Output the [X, Y] coordinate of the center of the cell containing the given text.  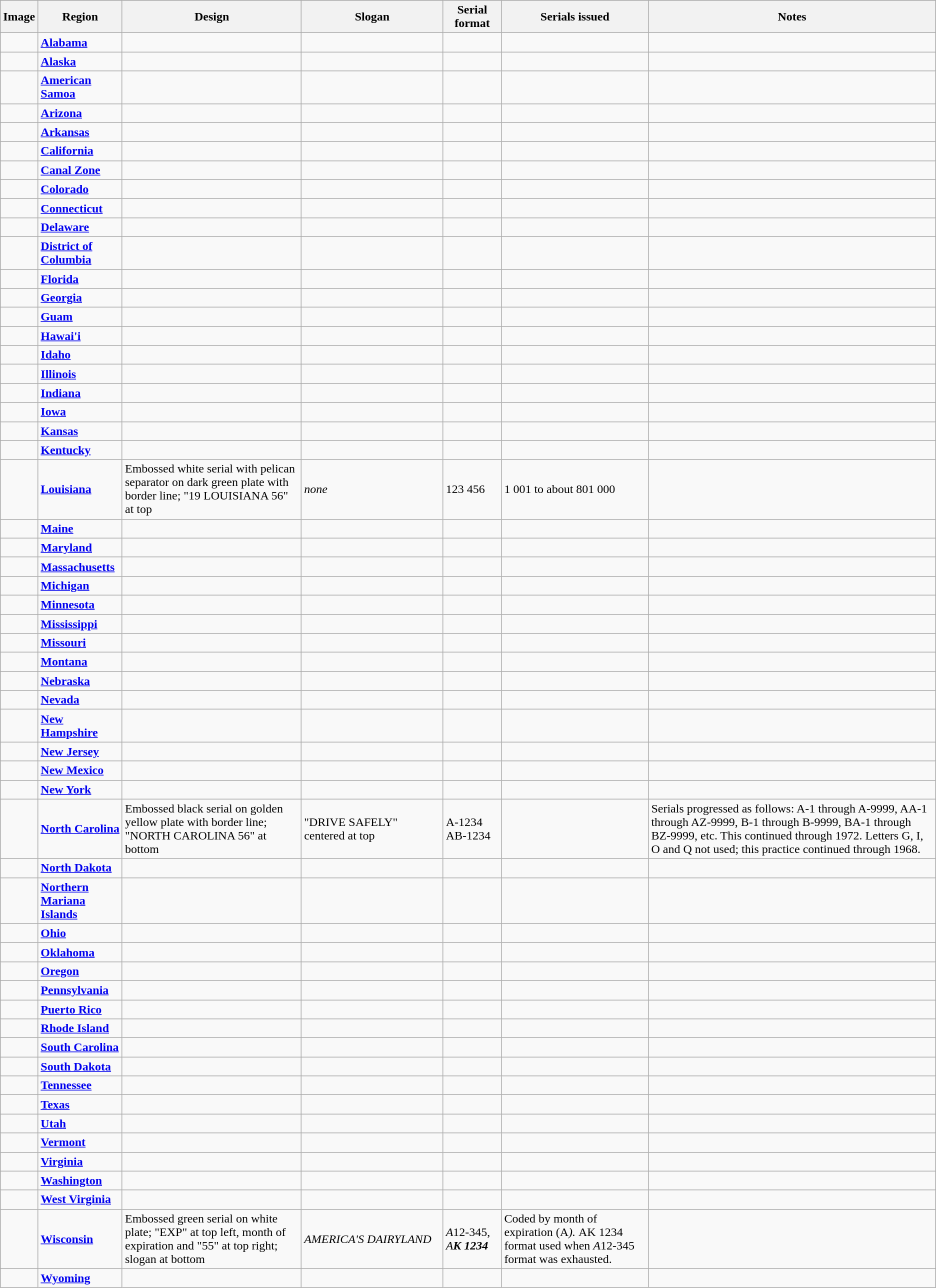
American Samoa [80, 87]
Texas [80, 1104]
Design [211, 17]
Georgia [80, 298]
Region [80, 17]
Maryland [80, 547]
A-1234AB-1234 [472, 829]
Ohio [80, 933]
North Carolina [80, 829]
1 001 to about 801 000 [575, 489]
Florida [80, 278]
Kentucky [80, 450]
Image [19, 17]
Wyoming [80, 1278]
Embossed green serial on white plate; "EXP" at top left, month of expiration and "55" at top right; slogan at bottom [211, 1239]
Missouri [80, 643]
New York [80, 789]
Arizona [80, 113]
Illinois [80, 374]
New Mexico [80, 770]
Slogan [372, 17]
Hawai'i [80, 336]
Mississippi [80, 623]
New Jersey [80, 751]
Kansas [80, 431]
District ofColumbia [80, 253]
Delaware [80, 227]
Washington [80, 1180]
Nevada [80, 700]
Utah [80, 1123]
Montana [80, 662]
New Hampshire [80, 726]
Virginia [80, 1161]
Connecticut [80, 208]
A12-345, AK 1234 [472, 1239]
Massachusetts [80, 566]
Wisconsin [80, 1239]
Louisiana [80, 489]
none [372, 489]
California [80, 151]
Coded by month of expiration (A). AK 1234 format used when A12-345 format was exhausted. [575, 1239]
West Virginia [80, 1199]
Arkansas [80, 132]
Northern Mariana Islands [80, 900]
Embossed black serial on golden yellow plate with border line; "NORTH CAROLINA 56" at bottom [211, 829]
123 456 [472, 489]
Serials issued [575, 17]
Puerto Rico [80, 1009]
Guam [80, 317]
"DRIVE SAFELY" centered at top [372, 829]
Alaska [80, 61]
AMERICA'S DAIRYLAND [372, 1239]
Canal Zone [80, 170]
Maine [80, 528]
Alabama [80, 42]
Oregon [80, 971]
Indiana [80, 393]
North Dakota [80, 868]
Minnesota [80, 604]
Oklahoma [80, 952]
Vermont [80, 1142]
South Dakota [80, 1066]
South Carolina [80, 1047]
Rhode Island [80, 1028]
Idaho [80, 355]
Serial format [472, 17]
Notes [792, 17]
Colorado [80, 189]
Iowa [80, 412]
Nebraska [80, 681]
Michigan [80, 585]
Embossed white serial with pelican separator on dark green plate with border line; "19 LOUISIANA 56" at top [211, 489]
Tennessee [80, 1085]
Pennsylvania [80, 990]
